From the cell containing the given text, extract its center point as [X, Y] coordinate. 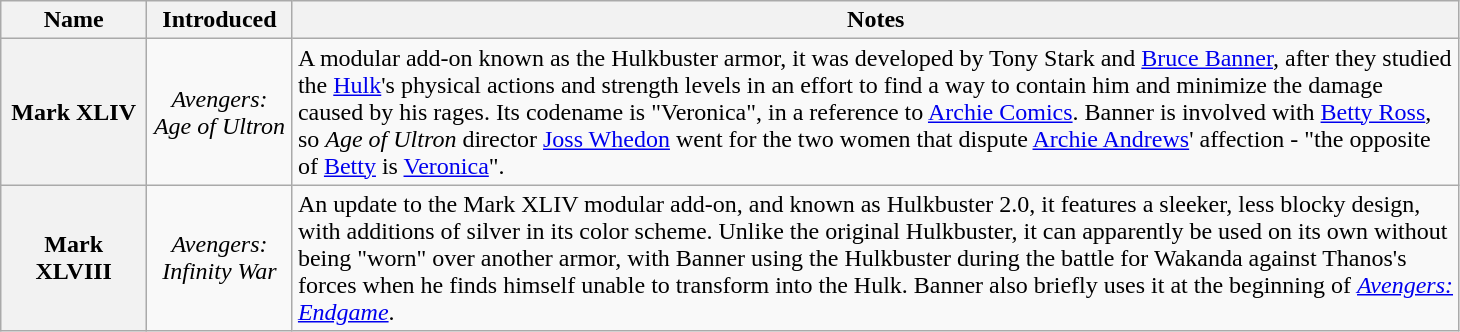
Avengers: Infinity War [220, 258]
Avengers: Age of Ultron [220, 112]
Notes [876, 20]
Name [74, 20]
Mark XLVIII [74, 258]
Mark XLIV [74, 112]
Introduced [220, 20]
